Find where the given text appears and provide that cell's center as (X, Y) coordinate. 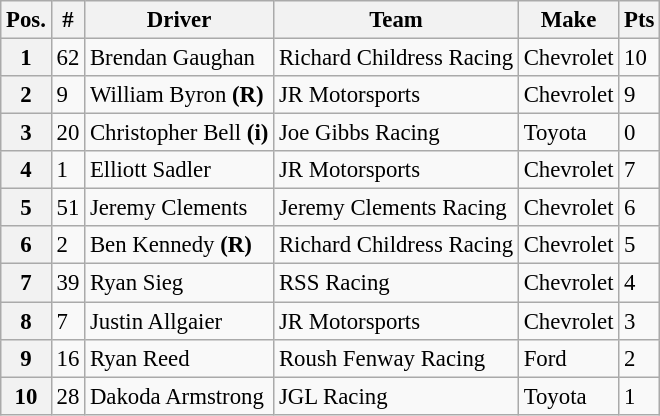
Ryan Reed (180, 358)
Dakoda Armstrong (180, 396)
JGL Racing (396, 396)
William Byron (R) (180, 95)
16 (68, 358)
39 (68, 283)
Jeremy Clements (180, 208)
28 (68, 396)
RSS Racing (396, 283)
Brendan Gaughan (180, 58)
Ford (568, 358)
Ryan Sieg (180, 283)
Pos. (26, 20)
62 (68, 58)
20 (68, 133)
# (68, 20)
Make (568, 20)
Team (396, 20)
51 (68, 208)
0 (640, 133)
Driver (180, 20)
8 (26, 321)
Christopher Bell (i) (180, 133)
Joe Gibbs Racing (396, 133)
Ben Kennedy (R) (180, 245)
Justin Allgaier (180, 321)
Jeremy Clements Racing (396, 208)
Elliott Sadler (180, 170)
Pts (640, 20)
Roush Fenway Racing (396, 358)
